Pinpoint the cell where the given text exists, returning its (x, y) midpoint coordinate. 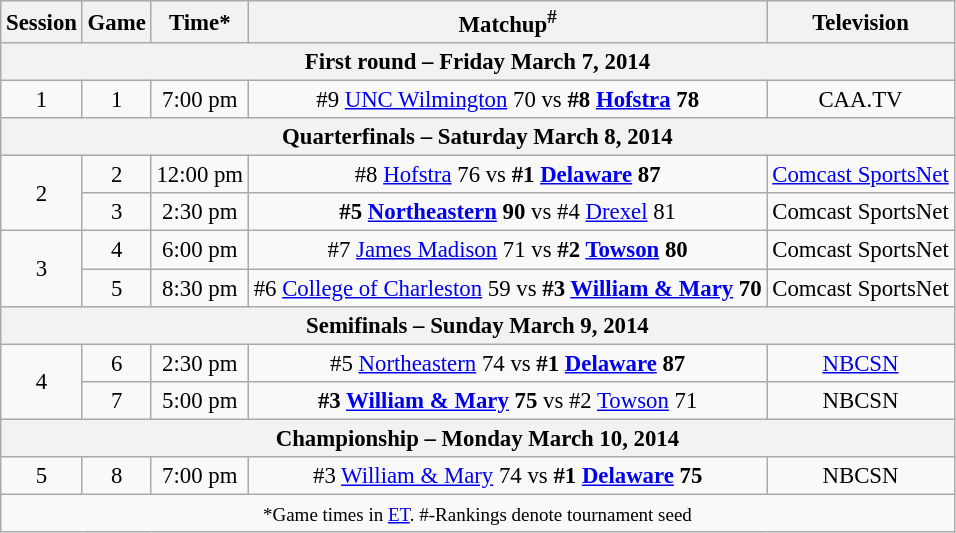
6:00 pm (200, 250)
Time* (200, 22)
First round – Friday March 7, 2014 (478, 62)
Championship – Monday March 10, 2014 (478, 438)
Game (116, 22)
5:00 pm (200, 400)
#5 Northeastern 74 vs #1 Delaware 87 (508, 363)
#7 James Madison 71 vs #2 Towson 80 (508, 250)
12:00 pm (200, 175)
Session (42, 22)
8:30 pm (200, 288)
#8 Hofstra 76 vs #1 Delaware 87 (508, 175)
#5 Northeastern 90 vs #4 Drexel 81 (508, 213)
#6 College of Charleston 59 vs #3 William & Mary 70 (508, 288)
6 (116, 363)
CAA.TV (860, 100)
#3 William & Mary 74 vs #1 Delaware 75 (508, 476)
8 (116, 476)
Matchup# (508, 22)
7 (116, 400)
#3 William & Mary 75 vs #2 Towson 71 (508, 400)
#9 UNC Wilmington 70 vs #8 Hofstra 78 (508, 100)
Semifinals – Sunday March 9, 2014 (478, 325)
*Game times in ET. #-Rankings denote tournament seed (478, 513)
Television (860, 22)
Quarterfinals – Saturday March 8, 2014 (478, 137)
